Extract the [x, y] coordinate from the center of the cell holding the provided text.  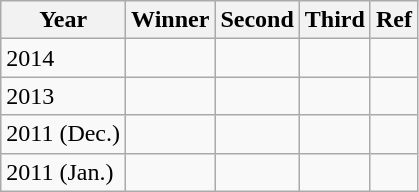
Third [334, 20]
Ref [394, 20]
Second [257, 20]
Year [64, 20]
Winner [170, 20]
2013 [64, 96]
2011 (Jan.) [64, 172]
2011 (Dec.) [64, 134]
2014 [64, 58]
